Extract the (X, Y) coordinate from the center of the cell holding the provided text.  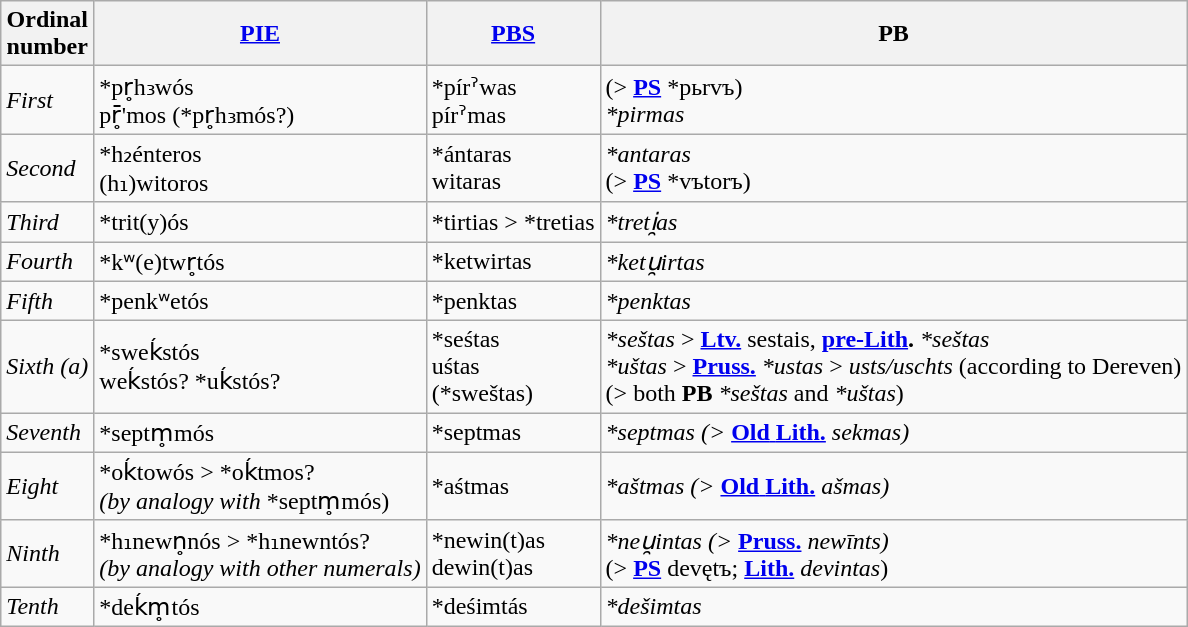
Ordinalnumber (48, 34)
*antaras(> PS *vъtorъ) (894, 168)
*seštas > Ltv. sestais, pre-Lith. *seštas*uštas > Pruss. *ustas > usts/uschts (according to Dereven)(> both PB *seštas and *uštas) (894, 367)
(> PS *pьrvъ)*pirmas (894, 100)
Fifth (48, 301)
*ketu̯irtas (894, 262)
Tenth (48, 607)
Third (48, 222)
*deḱm̥tós (260, 607)
First (48, 100)
*pr̥h₃wóspr̥̄'mos (*pr̥h₃mós?) (260, 100)
Eight (48, 486)
*oḱtowós > *oḱtmos?(by analogy with *septm̥mós) (260, 486)
*septm̥mós (260, 433)
Seventh (48, 433)
*h₂énteros(h₁)witoros (260, 168)
*h₁newn̥nós > *h₁newntós?(by analogy with other numerals) (260, 554)
PIE (260, 34)
PB (894, 34)
*kʷ(e)twr̥tós (260, 262)
*sweḱstósweḱstós? *uḱstós? (260, 367)
*dešimtas (894, 607)
*neu̯intas (> Pruss. newīnts)(> PS devętъ; Lith. devintas) (894, 554)
*trit(y)ós (260, 222)
*aśtmas (513, 486)
Second (48, 168)
Sixth (a) (48, 367)
*newin(t)asdewin(t)as (513, 554)
*septmas (513, 433)
*deśimtás (513, 607)
*ketwirtas (513, 262)
*aštmas (> Old Lith. ašmas) (894, 486)
Fourth (48, 262)
*septmas (> Old Lith. sekmas) (894, 433)
*seśtasuśtas(*sweštas) (513, 367)
Ninth (48, 554)
*ántaraswitaras (513, 168)
PBS (513, 34)
*penkʷetós (260, 301)
*pírˀwaspírˀmas (513, 100)
*treti̯as (894, 222)
*tirtias > *tretias (513, 222)
